Search for the cell housing the specified text and yield its [x, y] center coordinate. 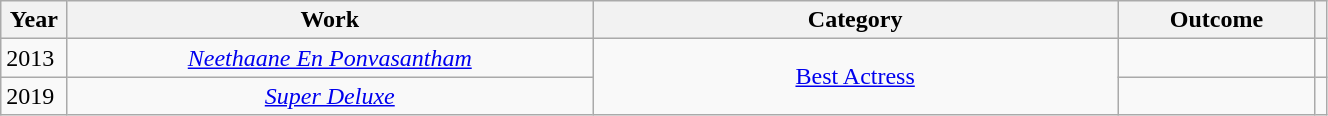
Work [330, 20]
Super Deluxe [330, 96]
Outcome [1217, 20]
Neethaane En Ponvasantham [330, 58]
2013 [34, 58]
2019 [34, 96]
Category [856, 20]
Best Actress [856, 77]
Year [34, 20]
